Detect which cell encompasses the target text, then output its [x, y] center coordinate. 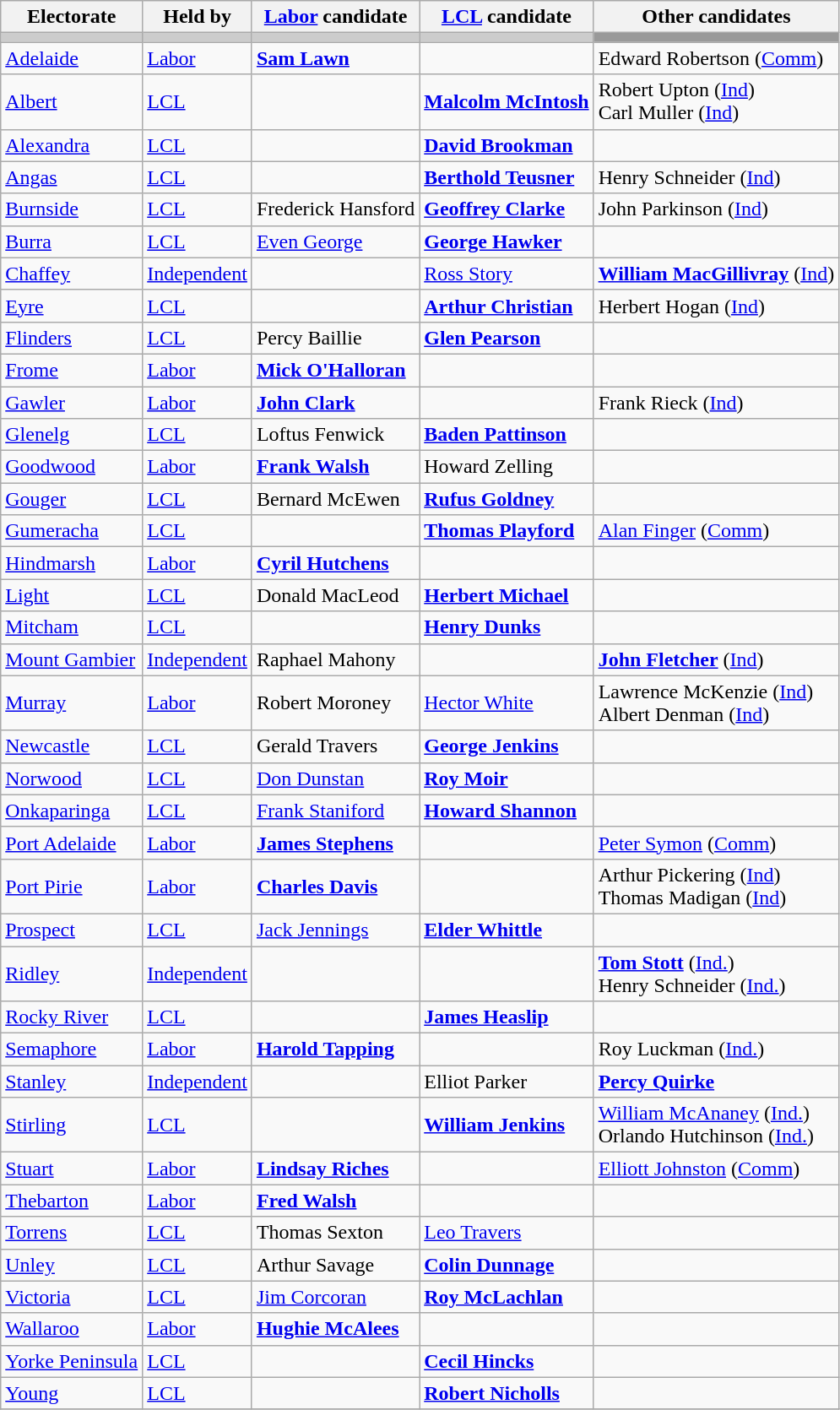
Sam Lawn [335, 58]
Leo Travers [507, 1233]
Roy Moir [507, 778]
Elder Whittle [507, 930]
Semaphore [72, 1049]
Flinders [72, 338]
William MacGillivray (Ind) [716, 274]
Thomas Sexton [335, 1233]
Chaffey [72, 274]
Jim Corcoran [335, 1297]
Harold Tapping [335, 1049]
Henry Schneider (Ind) [716, 177]
Mitcham [72, 627]
Burra [72, 241]
Herbert Hogan (Ind) [716, 306]
Percy Baillie [335, 338]
Eyre [72, 306]
Port Adelaide [72, 843]
John Clark [335, 403]
Don Dunstan [335, 778]
Hector White [507, 702]
Stanley [72, 1082]
Gouger [72, 499]
Jack Jennings [335, 930]
Mick O'Halloran [335, 370]
Herbert Michael [507, 595]
Hindmarsh [72, 563]
Stuart [72, 1169]
Peter Symon (Comm) [716, 843]
William McAnaney (Ind.) Orlando Hutchinson (Ind.) [716, 1125]
Charles Davis [335, 887]
Alexandra [72, 145]
Loftus Fenwick [335, 435]
Thebarton [72, 1201]
Baden Pattinson [507, 435]
Robert Nicholls [507, 1393]
Robert Moroney [335, 702]
Angas [72, 177]
Burnside [72, 209]
Glenelg [72, 435]
Roy McLachlan [507, 1297]
George Jenkins [507, 746]
Other candidates [716, 17]
Young [72, 1393]
Tom Stott (Ind.) Henry Schneider (Ind.) [716, 973]
Frome [72, 370]
Thomas Playford [507, 531]
Gawler [72, 403]
Fred Walsh [335, 1201]
James Heaslip [507, 1017]
Held by [198, 17]
Frank Walsh [335, 467]
Howard Shannon [507, 811]
John Parkinson (Ind) [716, 209]
Arthur Savage [335, 1265]
Ridley [72, 973]
Frederick Hansford [335, 209]
Yorke Peninsula [72, 1361]
Norwood [72, 778]
Elliott Johnston (Comm) [716, 1169]
Newcastle [72, 746]
Ross Story [507, 274]
Rufus Goldney [507, 499]
Edward Robertson (Comm) [716, 58]
Lindsay Riches [335, 1169]
Percy Quirke [716, 1082]
Even George [335, 241]
George Hawker [507, 241]
Prospect [72, 930]
Gerald Travers [335, 746]
Stirling [72, 1125]
Cecil Hincks [507, 1361]
Donald MacLeod [335, 595]
Robert Upton (Ind) Carl Muller (Ind) [716, 101]
Colin Dunnage [507, 1265]
Glen Pearson [507, 338]
LCL candidate [507, 17]
Mount Gambier [72, 659]
Frank Rieck (Ind) [716, 403]
Adelaide [72, 58]
Roy Luckman (Ind.) [716, 1049]
Goodwood [72, 467]
Geoffrey Clarke [507, 209]
Howard Zelling [507, 467]
William Jenkins [507, 1125]
Albert [72, 101]
Lawrence McKenzie (Ind) Albert Denman (Ind) [716, 702]
Electorate [72, 17]
John Fletcher (Ind) [716, 659]
Rocky River [72, 1017]
Unley [72, 1265]
Frank Staniford [335, 811]
Murray [72, 702]
Torrens [72, 1233]
Onkaparinga [72, 811]
David Brookman [507, 145]
Light [72, 595]
Raphael Mahony [335, 659]
Elliot Parker [507, 1082]
Victoria [72, 1297]
Wallaroo [72, 1329]
Arthur Christian [507, 306]
Cyril Hutchens [335, 563]
Berthold Teusner [507, 177]
Gumeracha [72, 531]
Alan Finger (Comm) [716, 531]
Malcolm McIntosh [507, 101]
James Stephens [335, 843]
Port Pirie [72, 887]
Labor candidate [335, 17]
Bernard McEwen [335, 499]
Henry Dunks [507, 627]
Hughie McAlees [335, 1329]
Arthur Pickering (Ind) Thomas Madigan (Ind) [716, 887]
